Detect which cell encompasses the target text, then output its (x, y) center coordinate. 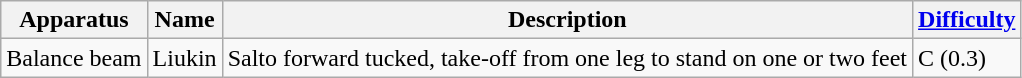
Apparatus (74, 20)
C (0.3) (967, 58)
Name (184, 20)
Description (567, 20)
Salto forward tucked, take-off from one leg to stand on one or two feet (567, 58)
Balance beam (74, 58)
Difficulty (967, 20)
Liukin (184, 58)
